Pinpoint the cell where the given text exists, returning its [x, y] midpoint coordinate. 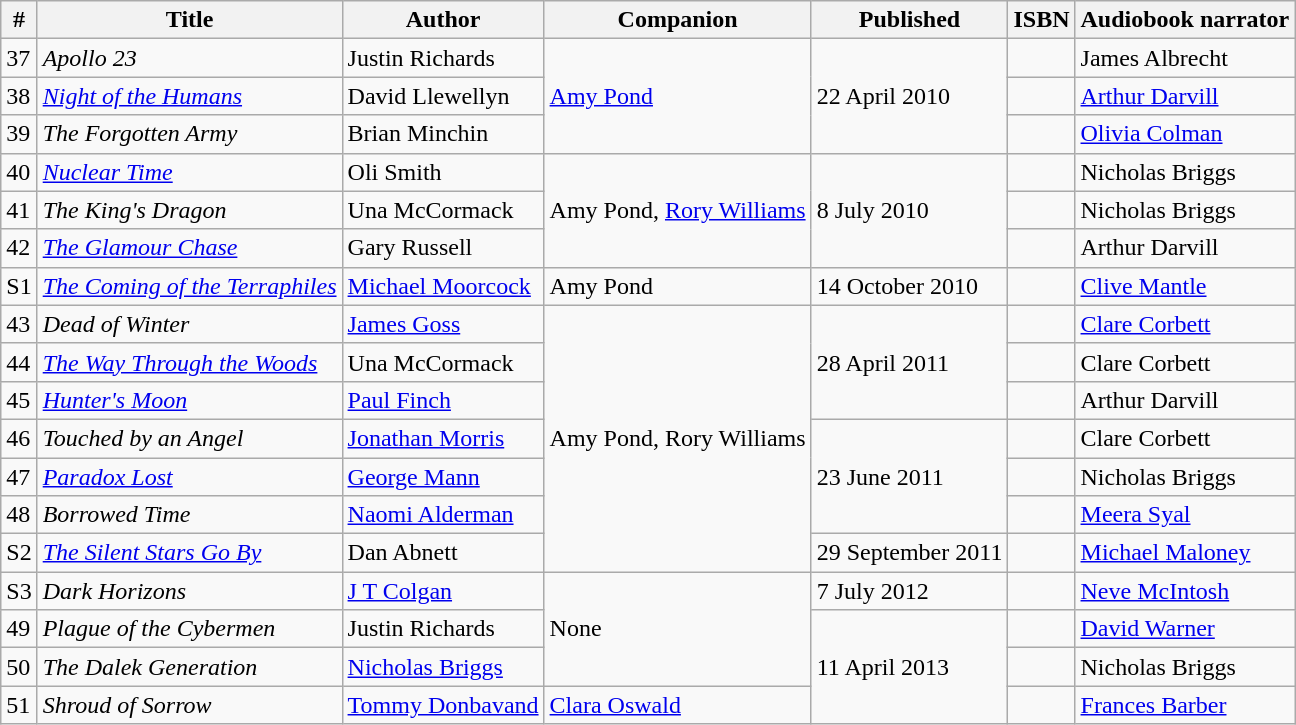
Plague of the Cybermen [190, 629]
Jonathan Morris [443, 438]
46 [19, 438]
Nuclear Time [190, 172]
38 [19, 96]
47 [19, 477]
Audiobook narrator [1185, 20]
45 [19, 400]
8 July 2010 [910, 210]
Tommy Donbavand [443, 705]
S1 [19, 286]
40 [19, 172]
James Goss [443, 324]
Shroud of Sorrow [190, 705]
The Way Through the Woods [190, 362]
39 [19, 134]
Author [443, 20]
Dan Abnett [443, 553]
Michael Moorcock [443, 286]
Night of the Humans [190, 96]
David Warner [1185, 629]
Dark Horizons [190, 591]
The King's Dragon [190, 210]
Paradox Lost [190, 477]
41 [19, 210]
S3 [19, 591]
ISBN [1042, 20]
23 June 2011 [910, 476]
Neve McIntosh [1185, 591]
Olivia Colman [1185, 134]
Dead of Winter [190, 324]
Clive Mantle [1185, 286]
Gary Russell [443, 248]
The Forgotten Army [190, 134]
Touched by an Angel [190, 438]
43 [19, 324]
Title [190, 20]
29 September 2011 [910, 553]
44 [19, 362]
7 July 2012 [910, 591]
Apollo 23 [190, 58]
Borrowed Time [190, 515]
David Llewellyn [443, 96]
51 [19, 705]
Companion [678, 20]
S2 [19, 553]
# [19, 20]
The Glamour Chase [190, 248]
Published [910, 20]
42 [19, 248]
Frances Barber [1185, 705]
None [678, 629]
The Silent Stars Go By [190, 553]
The Dalek Generation [190, 667]
22 April 2010 [910, 96]
Meera Syal [1185, 515]
Oli Smith [443, 172]
Naomi Alderman [443, 515]
50 [19, 667]
James Albrecht [1185, 58]
14 October 2010 [910, 286]
Clara Oswald [678, 705]
Michael Maloney [1185, 553]
11 April 2013 [910, 667]
J T Colgan [443, 591]
Hunter's Moon [190, 400]
Brian Minchin [443, 134]
Paul Finch [443, 400]
The Coming of the Terraphiles [190, 286]
George Mann [443, 477]
48 [19, 515]
28 April 2011 [910, 362]
49 [19, 629]
37 [19, 58]
